Capture the cell that displays the provided text and extract its (x, y) central coordinate. 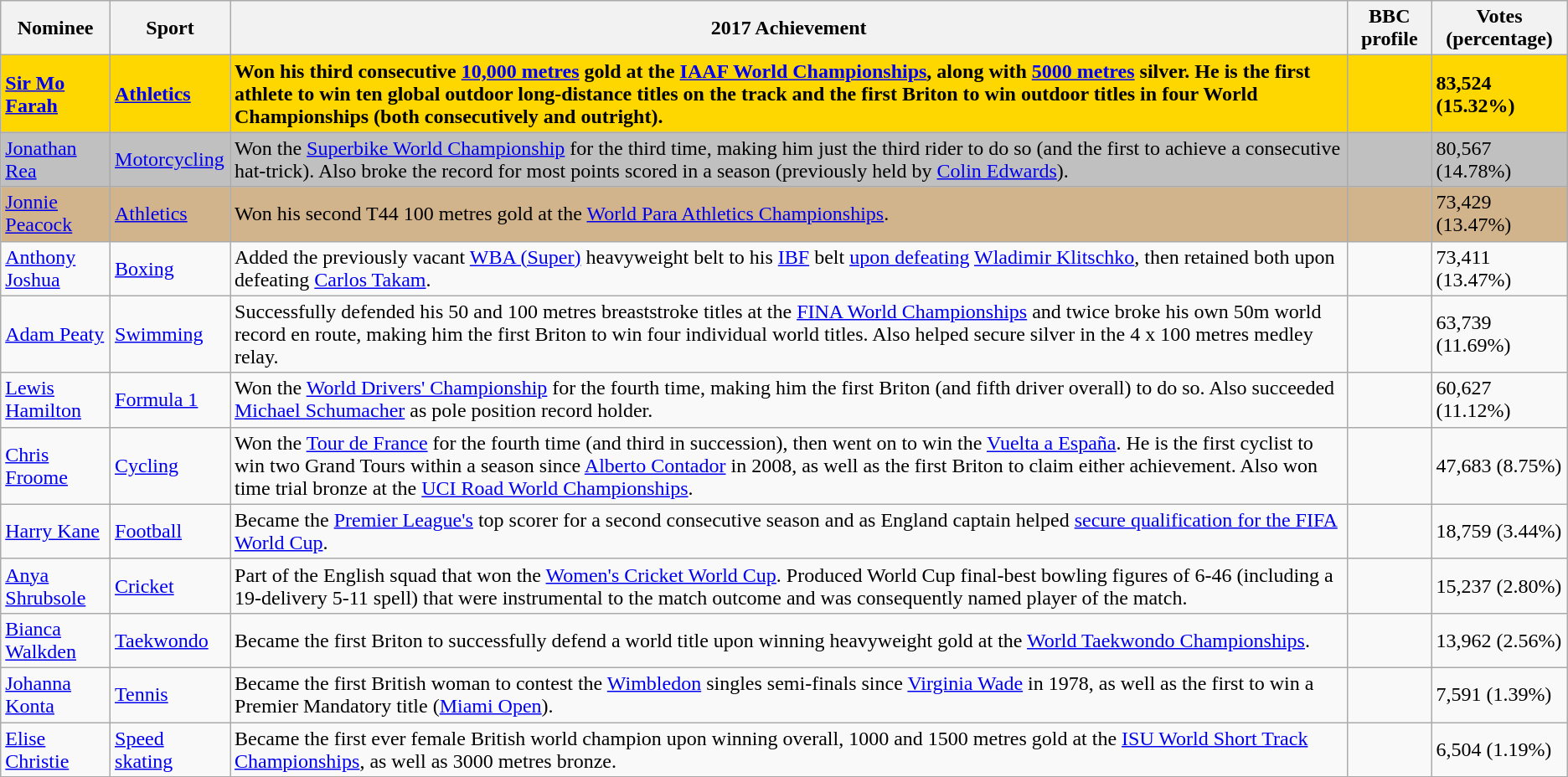
Votes (percentage) (1499, 28)
Speed skating (171, 749)
Taekwondo (171, 640)
Anya Shrubsole (55, 586)
47,683 (8.75%) (1499, 466)
Harry Kane (55, 531)
Won his second T44 100 metres gold at the World Para Athletics Championships. (788, 214)
Nominee (55, 28)
Formula 1 (171, 400)
18,759 (3.44%) (1499, 531)
Cricket (171, 586)
Jonnie Peacock (55, 214)
Bianca Walkden (55, 640)
7,591 (1.39%) (1499, 695)
6,504 (1.19%) (1499, 749)
73,429 (13.47%) (1499, 214)
Motorcycling (171, 159)
Cycling (171, 466)
Tennis (171, 695)
Johanna Konta (55, 695)
Swimming (171, 334)
13,962 (2.56%) (1499, 640)
Became the Premier League's top scorer for a second consecutive season and as England captain helped secure qualification for the FIFA World Cup. (788, 531)
2017 Achievement (788, 28)
Anthony Joshua (55, 268)
Jonathan Rea (55, 159)
73,411 (13.47%) (1499, 268)
BBC profile (1390, 28)
Sir Mo Farah (55, 94)
Boxing (171, 268)
Lewis Hamilton (55, 400)
80,567 (14.78%) (1499, 159)
Adam Peaty (55, 334)
15,237 (2.80%) (1499, 586)
Elise Christie (55, 749)
Football (171, 531)
Became the first Briton to successfully defend a world title upon winning heavyweight gold at the World Taekwondo Championships. (788, 640)
83,524 (15.32%) (1499, 94)
60,627 (11.12%) (1499, 400)
Sport (171, 28)
Chris Froome (55, 466)
63,739 (11.69%) (1499, 334)
